Scan for the cell matching the given text and deliver its (x, y) coordinate at center. 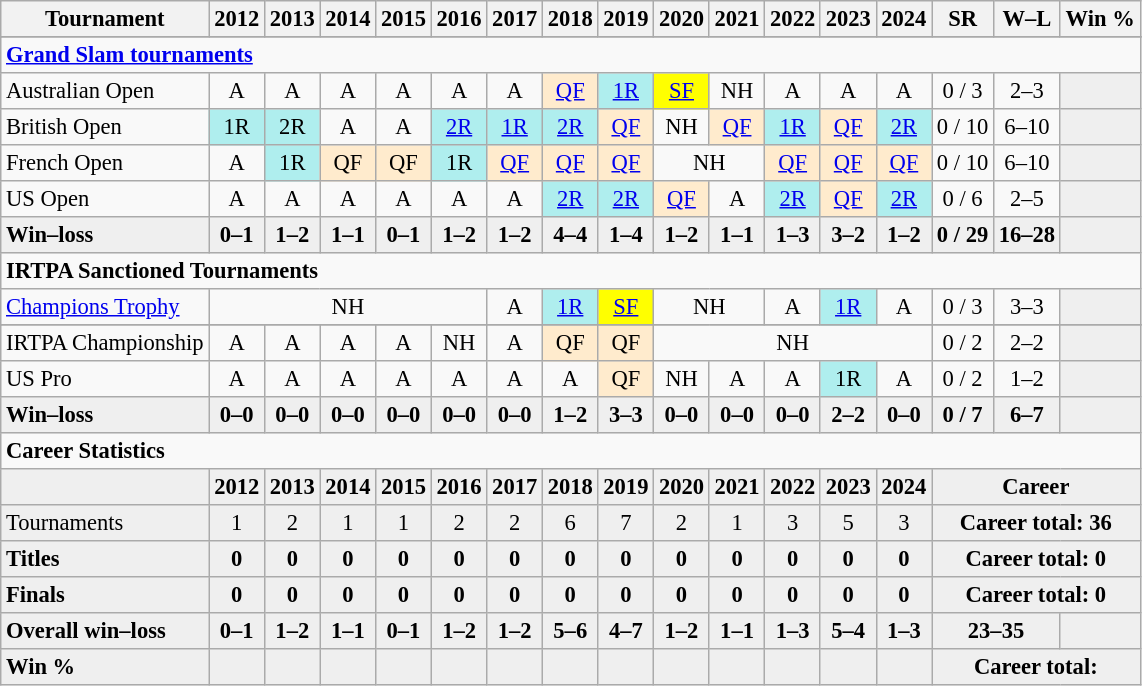
Grand Slam tournaments (570, 55)
4–7 (626, 631)
Overall win–loss (105, 631)
5–4 (848, 631)
Titles (105, 559)
0 / 6 (963, 199)
0 / 29 (963, 235)
Champions Trophy (105, 307)
4–4 (570, 235)
US Open (105, 199)
3–2 (848, 235)
6 (570, 523)
IRTPA Sanctioned Tournaments (570, 271)
2–5 (1026, 199)
23–35 (996, 631)
Career (1036, 487)
SR (963, 19)
0 / 7 (963, 415)
5 (848, 523)
Career total: (1036, 667)
Tournament (105, 19)
Tournaments (105, 523)
Australian Open (105, 91)
6–7 (1026, 415)
W–L (1026, 19)
US Pro (105, 379)
2–3 (1026, 91)
16–28 (1026, 235)
7 (626, 523)
Career total: 36 (1036, 523)
French Open (105, 163)
1–4 (626, 235)
IRTPA Championship (105, 343)
Career Statistics (570, 451)
Finals (105, 595)
British Open (105, 127)
5–6 (570, 631)
